Detect which cell encompasses the target text, then output its (X, Y) center coordinate. 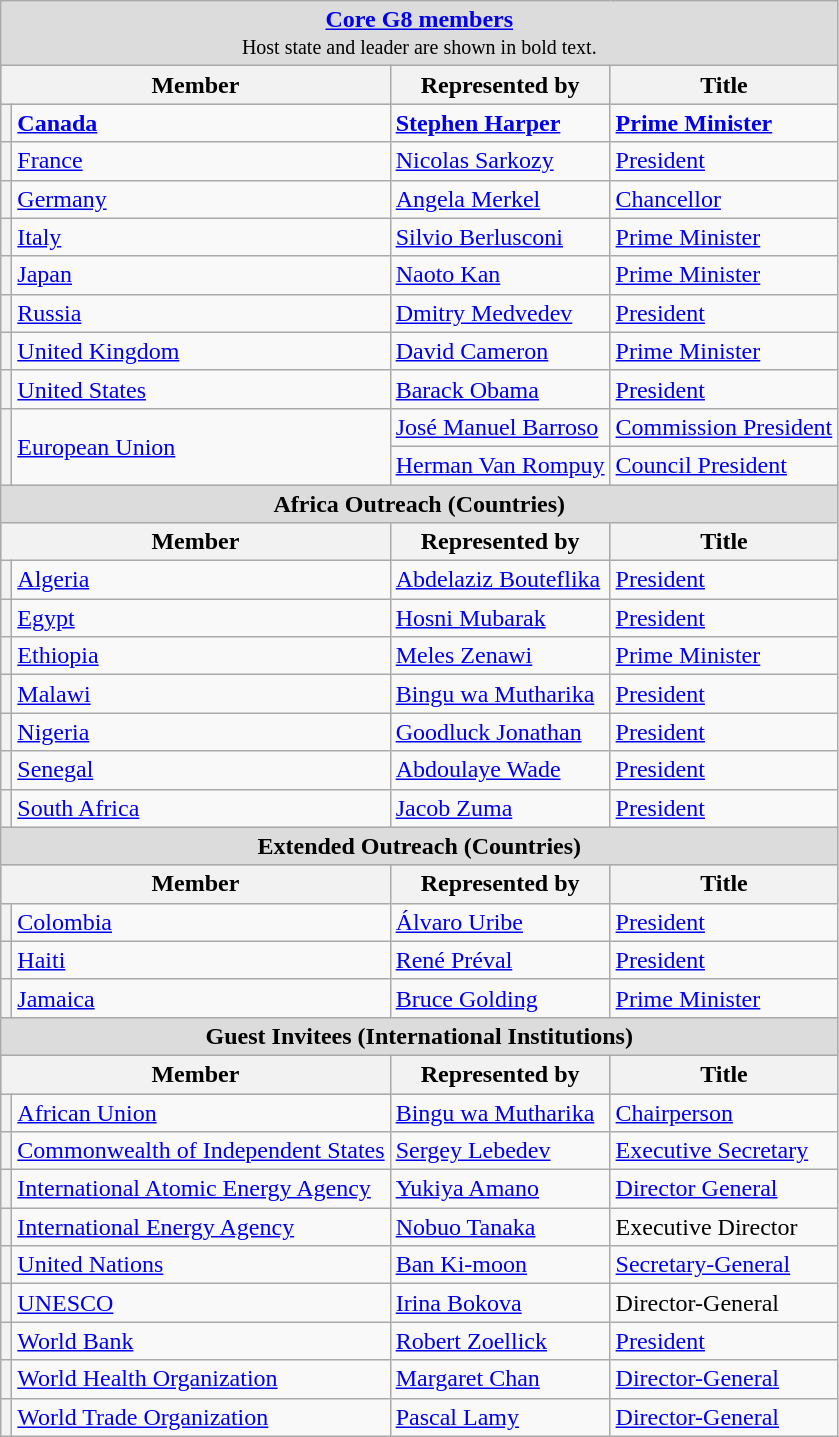
Pascal Lamy (500, 1417)
Haiti (201, 960)
World Trade Organization (201, 1417)
Abdelaziz Bouteflika (500, 580)
Abdoulaye Wade (500, 770)
Robert Zoellick (500, 1341)
Japan (201, 275)
Canada (201, 123)
Africa Outreach (Countries) (420, 503)
Egypt (201, 618)
Margaret Chan (500, 1379)
Bruce Golding (500, 998)
Nobuo Tanaka (500, 1227)
France (201, 161)
Dmitry Medvedev (500, 313)
Executive Director (724, 1227)
Stephen Harper (500, 123)
Chancellor (724, 199)
Nigeria (201, 732)
World Health Organization (201, 1379)
Russia (201, 313)
Commonwealth of Independent States (201, 1151)
Core G8 membersHost state and leader are shown in bold text. (420, 34)
Italy (201, 237)
Sergey Lebedev (500, 1151)
José Manuel Barroso (500, 427)
European Union (201, 446)
Silvio Berlusconi (500, 237)
Meles Zenawi (500, 656)
Ban Ki-moon (500, 1265)
Irina Bokova (500, 1303)
UNESCO (201, 1303)
Jamaica (201, 998)
Álvaro Uribe (500, 922)
Goodluck Jonathan (500, 732)
Council President (724, 465)
Secretary-General (724, 1265)
Jacob Zuma (500, 808)
Algeria (201, 580)
Yukiya Amano (500, 1189)
Herman Van Rompuy (500, 465)
Extended Outreach (Countries) (420, 846)
Nicolas Sarkozy (500, 161)
René Préval (500, 960)
Senegal (201, 770)
International Energy Agency (201, 1227)
Colombia (201, 922)
David Cameron (500, 351)
World Bank (201, 1341)
Executive Secretary (724, 1151)
Angela Merkel (500, 199)
Director General (724, 1189)
Commission President (724, 427)
Chairperson (724, 1113)
African Union (201, 1113)
Barack Obama (500, 389)
United States (201, 389)
Germany (201, 199)
Naoto Kan (500, 275)
Ethiopia (201, 656)
South Africa (201, 808)
United Kingdom (201, 351)
Guest Invitees (International Institutions) (420, 1036)
Hosni Mubarak (500, 618)
United Nations (201, 1265)
Malawi (201, 694)
International Atomic Energy Agency (201, 1189)
